Provide the [X, Y] coordinate of the cell's center where the given text is located.  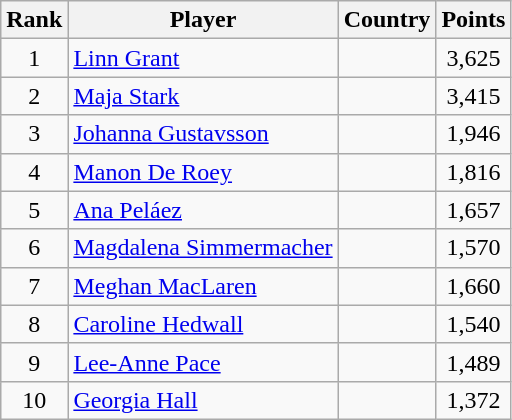
5 [34, 210]
Magdalena Simmermacher [203, 248]
1 [34, 58]
2 [34, 96]
3 [34, 134]
1,489 [474, 362]
1,540 [474, 324]
9 [34, 362]
3,415 [474, 96]
1,660 [474, 286]
8 [34, 324]
Ana Peláez [203, 210]
Lee-Anne Pace [203, 362]
Player [203, 20]
6 [34, 248]
Linn Grant [203, 58]
1,946 [474, 134]
1,372 [474, 400]
1,816 [474, 172]
Rank [34, 20]
Johanna Gustavsson [203, 134]
Caroline Hedwall [203, 324]
Points [474, 20]
7 [34, 286]
4 [34, 172]
Maja Stark [203, 96]
1,657 [474, 210]
Manon De Roey [203, 172]
Georgia Hall [203, 400]
Meghan MacLaren [203, 286]
10 [34, 400]
1,570 [474, 248]
3,625 [474, 58]
Country [387, 20]
